Provide the (X, Y) coordinate of the cell's center where the given text is located.  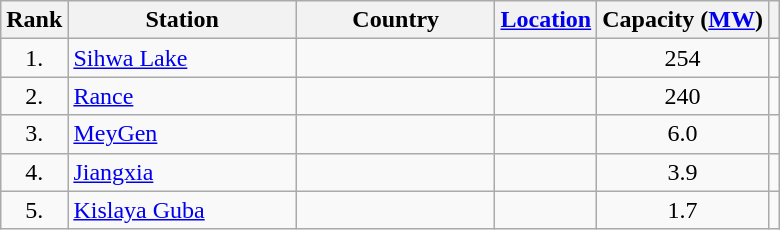
Station (182, 20)
240 (683, 96)
1. (34, 58)
Capacity (MW) (683, 20)
4. (34, 172)
6.0 (683, 134)
Kislaya Guba (182, 210)
3.9 (683, 172)
Sihwa Lake (182, 58)
3. (34, 134)
MeyGen (182, 134)
254 (683, 58)
Rank (34, 20)
Country (396, 20)
2. (34, 96)
Jiangxia (182, 172)
Rance (182, 96)
1.7 (683, 210)
Location (546, 20)
5. (34, 210)
